Extract the (X, Y) coordinate from the center of the cell holding the provided text.  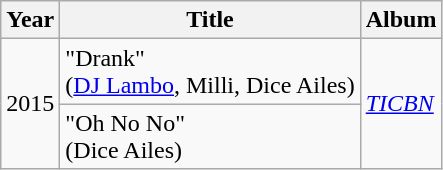
TICBN (401, 104)
Title (210, 20)
Year (30, 20)
2015 (30, 104)
Album (401, 20)
"Oh No No" (Dice Ailes) (210, 136)
"Drank" (DJ Lambo, Milli, Dice Ailes) (210, 72)
